Pinpoint the cell where the given text exists, returning its (X, Y) midpoint coordinate. 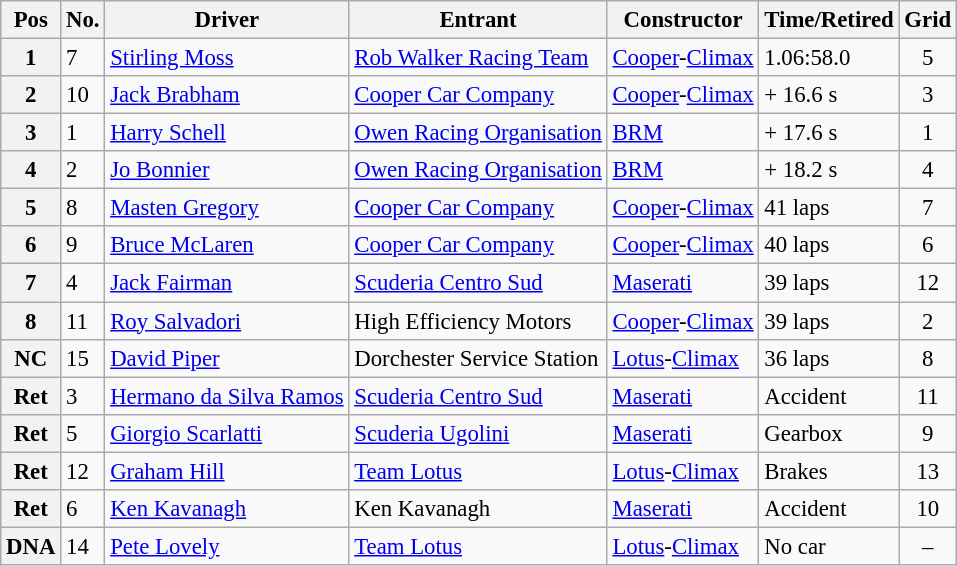
Jack Brabham (227, 95)
Stirling Moss (227, 58)
+ 16.6 s (829, 95)
Roy Salvadori (227, 321)
Jo Bonnier (227, 170)
Masten Gregory (227, 208)
DNA (31, 546)
Brakes (829, 471)
Giorgio Scarlatti (227, 433)
Gearbox (829, 433)
Time/Retired (829, 20)
No. (83, 20)
David Piper (227, 358)
Entrant (478, 20)
Dorchester Service Station (478, 358)
36 laps (829, 358)
13 (928, 471)
Grid (928, 20)
+ 17.6 s (829, 133)
Hermano da Silva Ramos (227, 396)
14 (83, 546)
Rob Walker Racing Team (478, 58)
15 (83, 358)
High Efficiency Motors (478, 321)
– (928, 546)
Pete Lovely (227, 546)
1.06:58.0 (829, 58)
NC (31, 358)
Scuderia Ugolini (478, 433)
+ 18.2 s (829, 170)
No car (829, 546)
Constructor (683, 20)
40 laps (829, 245)
Bruce McLaren (227, 245)
Jack Fairman (227, 283)
Graham Hill (227, 471)
Driver (227, 20)
41 laps (829, 208)
Pos (31, 20)
Harry Schell (227, 133)
